Return [X, Y] of the center of cell containing provided text 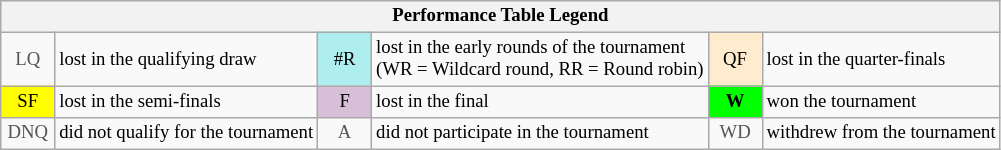
QF [735, 60]
W [735, 102]
F [345, 102]
WD [735, 134]
lost in the semi-finals [186, 102]
A [345, 134]
#R [345, 60]
won the tournament [881, 102]
lost in the final [540, 102]
LQ [28, 60]
did not qualify for the tournament [186, 134]
Performance Table Legend [500, 16]
SF [28, 102]
DNQ [28, 134]
lost in the early rounds of the tournament(WR = Wildcard round, RR = Round robin) [540, 60]
withdrew from the tournament [881, 134]
lost in the quarter-finals [881, 60]
lost in the qualifying draw [186, 60]
did not participate in the tournament [540, 134]
